Determine the [X, Y] coordinate at the center of the cell enclosing the given text.  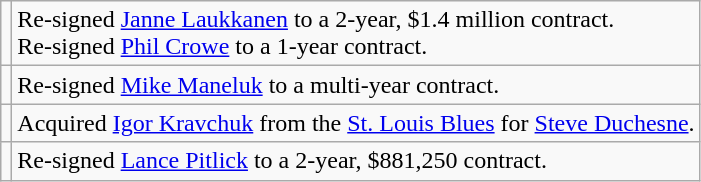
Re-signed Janne Laukkanen to a 2-year, $1.4 million contract.Re-signed Phil Crowe to a 1-year contract. [356, 34]
Acquired Igor Kravchuk from the St. Louis Blues for Steve Duchesne. [356, 123]
Re-signed Lance Pitlick to a 2-year, $881,250 contract. [356, 161]
Re-signed Mike Maneluk to a multi-year contract. [356, 85]
